Extract the [x, y] coordinate from the center of the cell holding the provided text.  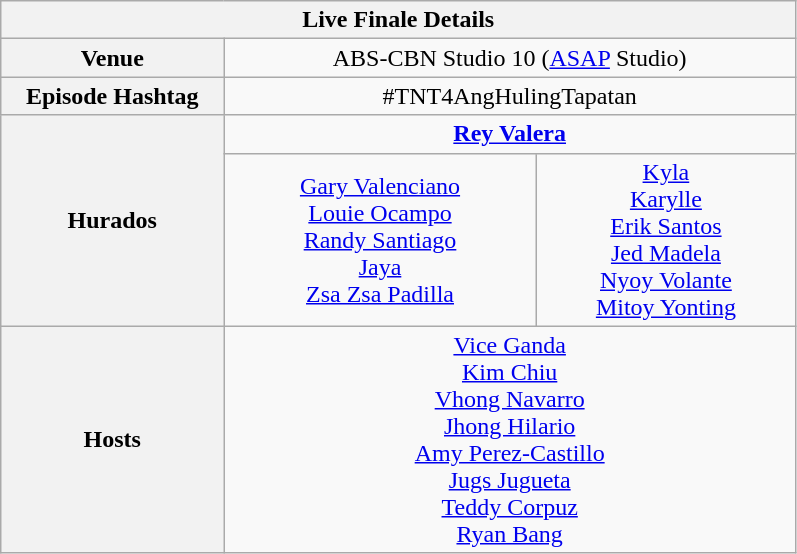
Gary ValencianoLouie OcampoRandy SantiagoJayaZsa Zsa Padilla [380, 240]
KylaKarylleErik SantosJed MadelaNyoy VolanteMitoy Yonting [666, 240]
Venue [112, 58]
Rey Valera [510, 134]
Hosts [112, 440]
Hurados [112, 220]
Live Finale Details [398, 20]
#TNT4AngHulingTapatan [510, 96]
Vice GandaKim ChiuVhong NavarroJhong HilarioAmy Perez-CastilloJugs JuguetaTeddy CorpuzRyan Bang [510, 440]
ABS-CBN Studio 10 (ASAP Studio) [510, 58]
Episode Hashtag [112, 96]
